Search for the cell housing the specified text and yield its (X, Y) center coordinate. 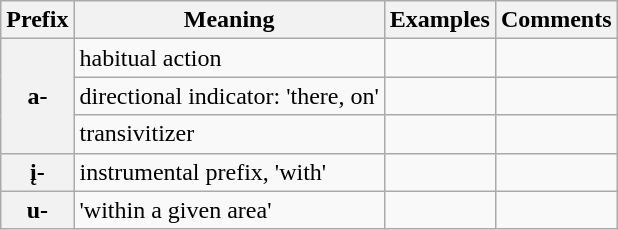
Meaning (229, 20)
į- (38, 172)
a- (38, 96)
'within a given area' (229, 210)
Examples (440, 20)
habitual action (229, 58)
u- (38, 210)
transivitizer (229, 134)
directional indicator: 'there, on' (229, 96)
instrumental prefix, 'with' (229, 172)
Comments (556, 20)
Prefix (38, 20)
